Extract the [x, y] coordinate from the center of the cell holding the provided text.  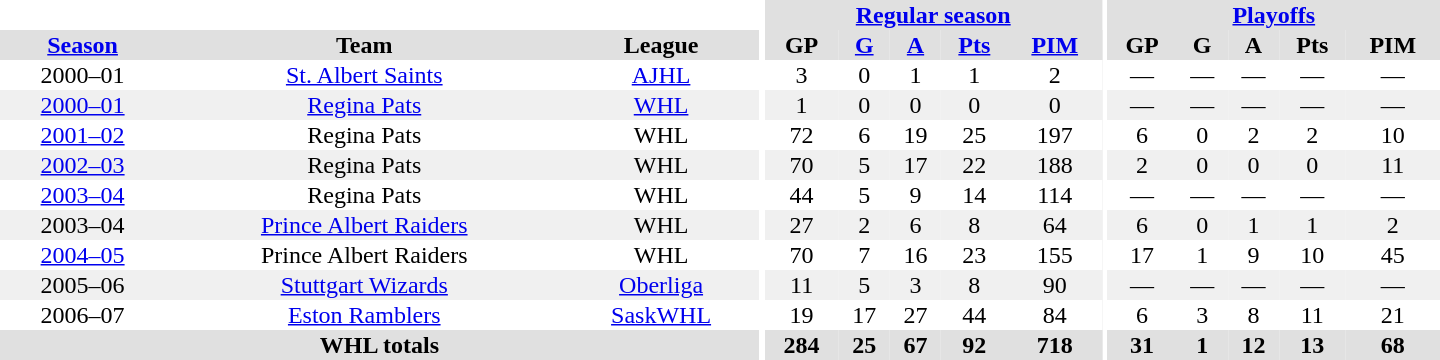
7 [864, 255]
Eston Ramblers [364, 315]
21 [1393, 315]
AJHL [661, 75]
188 [1055, 165]
Regular season [934, 15]
Oberliga [661, 285]
284 [802, 345]
92 [974, 345]
2001–02 [82, 135]
22 [974, 165]
Team [364, 45]
League [661, 45]
Playoffs [1274, 15]
SaskWHL [661, 315]
155 [1055, 255]
2004–05 [82, 255]
90 [1055, 285]
Season [82, 45]
718 [1055, 345]
23 [974, 255]
12 [1254, 345]
64 [1055, 225]
14 [974, 195]
84 [1055, 315]
68 [1393, 345]
16 [916, 255]
31 [1142, 345]
45 [1393, 255]
2002–03 [82, 165]
WHL totals [380, 345]
2006–07 [82, 315]
72 [802, 135]
2005–06 [82, 285]
Stuttgart Wizards [364, 285]
13 [1312, 345]
67 [916, 345]
St. Albert Saints [364, 75]
197 [1055, 135]
114 [1055, 195]
